Extract the [X, Y] coordinate from the center of the cell holding the provided text.  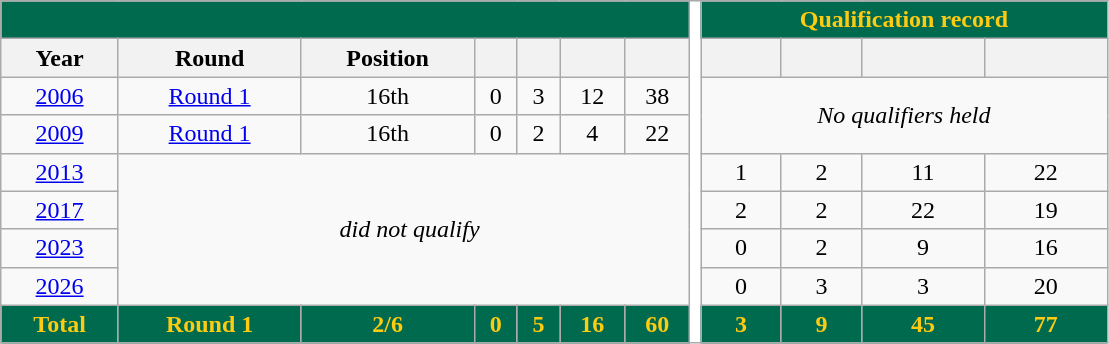
2026 [60, 286]
Position [388, 58]
38 [658, 96]
2009 [60, 134]
20 [1046, 286]
Round [209, 58]
Total [60, 324]
19 [1046, 210]
Qualification record [904, 20]
5 [538, 324]
2/6 [388, 324]
45 [923, 324]
Year [60, 58]
2013 [60, 172]
11 [923, 172]
4 [592, 134]
77 [1046, 324]
2006 [60, 96]
2017 [60, 210]
12 [592, 96]
2023 [60, 248]
60 [658, 324]
No qualifiers held [904, 115]
did not qualify [409, 229]
1 [742, 172]
